Locate the cell with the specified text and output its [x, y] center coordinate. 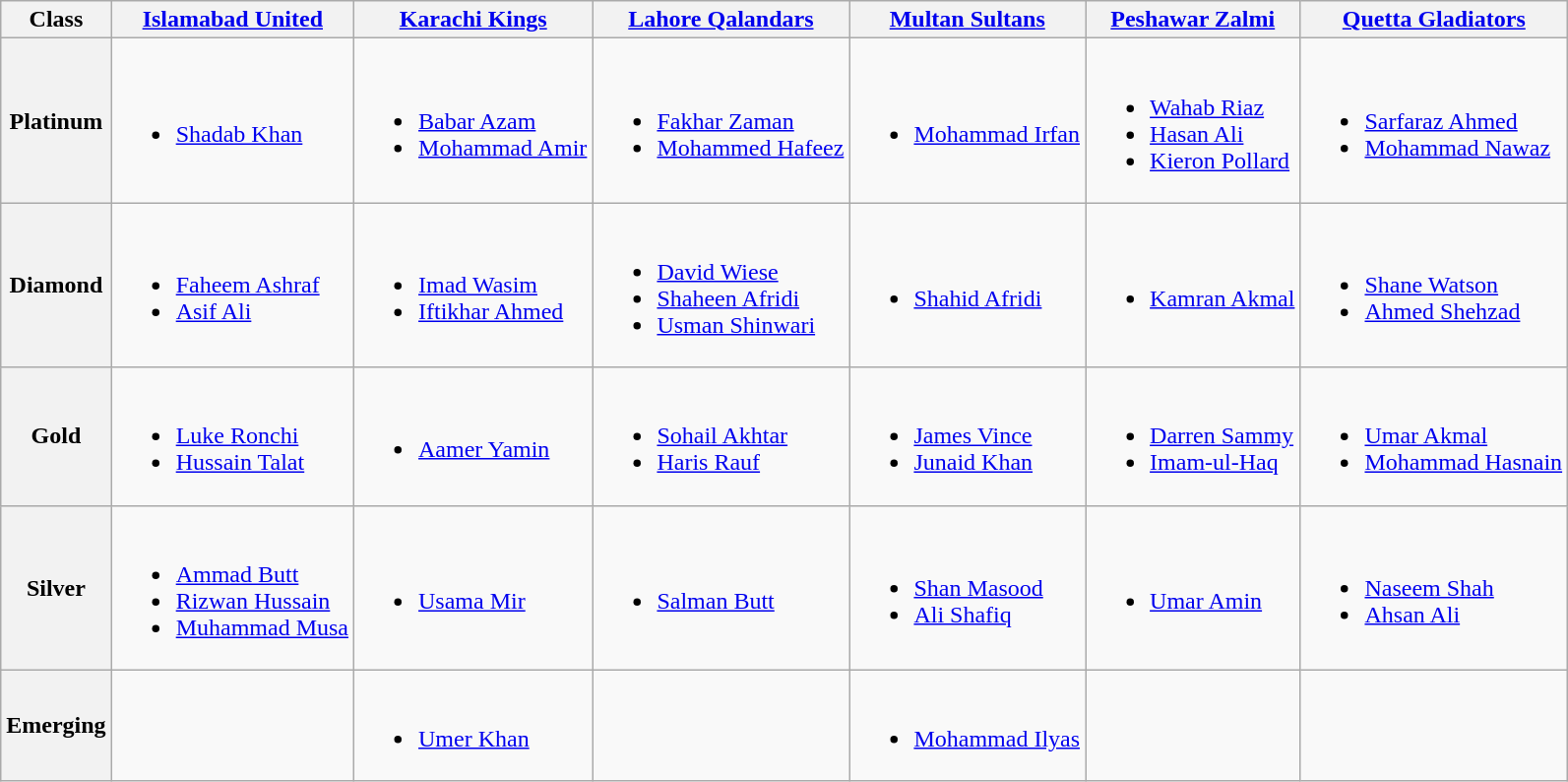
Lahore Qalandars [721, 20]
Platinum [56, 120]
Babar AzamMohammad Amir [473, 120]
Gold [56, 436]
Aamer Yamin [473, 436]
Ammad ButtRizwan HussainMuhammad Musa [232, 587]
Islamabad United [232, 20]
Wahab RiazHasan AliKieron Pollard [1193, 120]
Silver [56, 587]
Sarfaraz AhmedMohammad Nawaz [1434, 120]
Salman Butt [721, 587]
Mohammad Ilyas [968, 725]
David WieseShaheen AfridiUsman Shinwari [721, 286]
Naseem ShahAhsan Ali [1434, 587]
Sohail AkhtarHaris Rauf [721, 436]
Luke RonchiHussain Talat [232, 436]
Umar Amin [1193, 587]
Shane WatsonAhmed Shehzad [1434, 286]
Darren SammyImam-ul-Haq [1193, 436]
Usama Mir [473, 587]
Shadab Khan [232, 120]
Emerging [56, 725]
Shan MasoodAli Shafiq [968, 587]
Karachi Kings [473, 20]
Quetta Gladiators [1434, 20]
Kamran Akmal [1193, 286]
Diamond [56, 286]
Multan Sultans [968, 20]
Peshawar Zalmi [1193, 20]
Shahid Afridi [968, 286]
Class [56, 20]
Faheem AshrafAsif Ali [232, 286]
Umer Khan [473, 725]
Umar AkmalMohammad Hasnain [1434, 436]
Imad WasimIftikhar Ahmed [473, 286]
Mohammad Irfan [968, 120]
James VinceJunaid Khan [968, 436]
Fakhar ZamanMohammed Hafeez [721, 120]
